Scan for the cell matching the given text and deliver its [X, Y] coordinate at center. 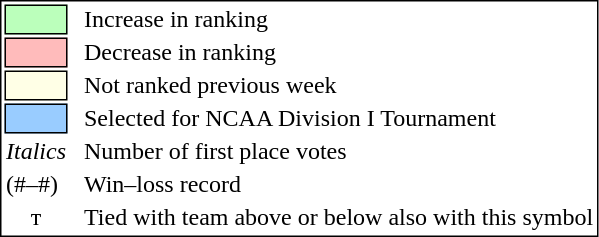
Not ranked previous week [338, 85]
Italics [36, 151]
Increase in ranking [338, 19]
Tied with team above or below also with this symbol [338, 217]
т [36, 217]
Number of first place votes [338, 151]
Win–loss record [338, 185]
Selected for NCAA Division I Tournament [338, 119]
Decrease in ranking [338, 53]
(#–#) [36, 185]
